Determine the [x, y] coordinate at the center of the cell enclosing the given text.  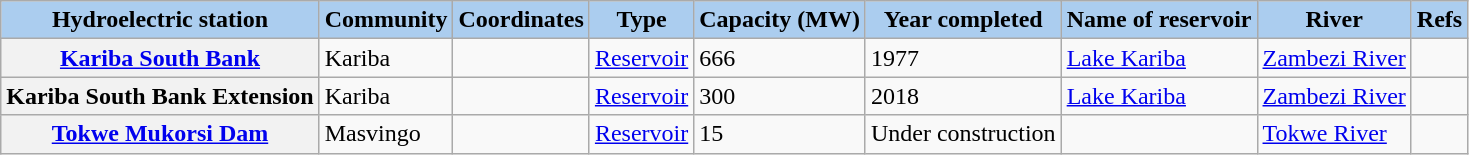
666 [780, 58]
Tokwe River [1334, 134]
Refs [1439, 20]
Type [641, 20]
Community [386, 20]
River [1334, 20]
Coordinates [521, 20]
Under construction [963, 134]
Kariba South Bank [160, 58]
Tokwe Mukorsi Dam [160, 134]
Name of reservoir [1159, 20]
Hydroelectric station [160, 20]
300 [780, 96]
15 [780, 134]
Kariba South Bank Extension [160, 96]
1977 [963, 58]
2018 [963, 96]
Capacity (MW) [780, 20]
Year completed [963, 20]
Masvingo [386, 134]
